Capture the cell that displays the provided text and extract its (x, y) central coordinate. 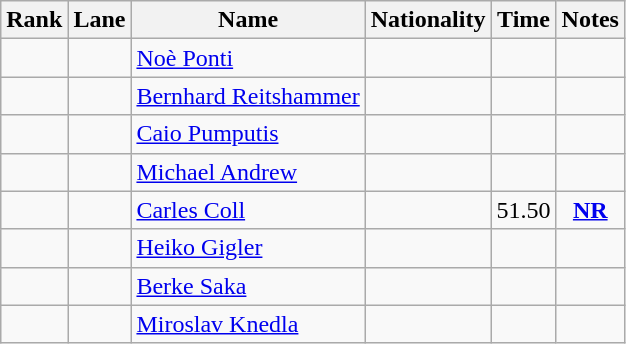
NR (590, 210)
Noè Ponti (248, 58)
Michael Andrew (248, 172)
Berke Saka (248, 286)
Lane (100, 20)
Miroslav Knedla (248, 324)
Name (248, 20)
Heiko Gigler (248, 248)
Bernhard Reitshammer (248, 96)
51.50 (524, 210)
Nationality (428, 20)
Notes (590, 20)
Carles Coll (248, 210)
Caio Pumputis (248, 134)
Rank (34, 20)
Time (524, 20)
